For the text-containing cell, return its midpoint in (x, y) coordinate format. 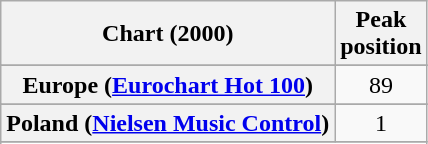
Poland (Nielsen Music Control) (168, 123)
Chart (2000) (168, 34)
Europe (Eurochart Hot 100) (168, 85)
1 (381, 123)
Peakposition (381, 34)
89 (381, 85)
